Scan for the cell matching the given text and deliver its [x, y] coordinate at center. 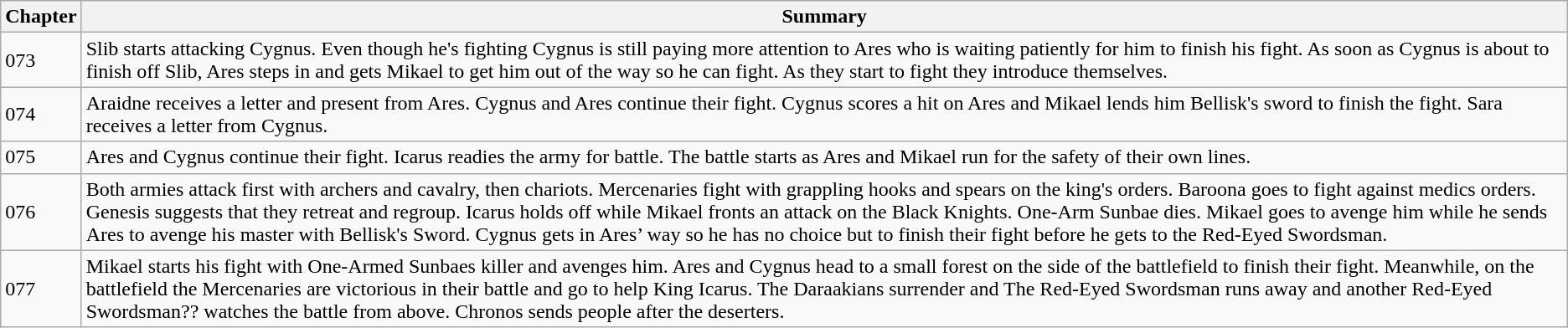
074 [41, 114]
073 [41, 60]
Summary [824, 17]
Chapter [41, 17]
076 [41, 212]
077 [41, 289]
075 [41, 157]
Ares and Cygnus continue their fight. Icarus readies the army for battle. The battle starts as Ares and Mikael run for the safety of their own lines. [824, 157]
